Scan for the cell matching the given text and deliver its [X, Y] coordinate at center. 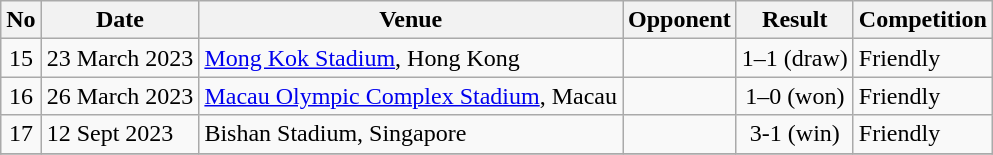
15 [21, 58]
Mong Kok Stadium, Hong Kong [411, 58]
16 [21, 96]
Bishan Stadium, Singapore [411, 134]
23 March 2023 [120, 58]
No [21, 20]
Opponent [680, 20]
12 Sept 2023 [120, 134]
1–1 (draw) [794, 58]
26 March 2023 [120, 96]
Macau Olympic Complex Stadium, Macau [411, 96]
3-1 (win) [794, 134]
Result [794, 20]
17 [21, 134]
Venue [411, 20]
1–0 (won) [794, 96]
Date [120, 20]
Competition [922, 20]
